Extract the (X, Y) coordinate from the center of the cell holding the provided text.  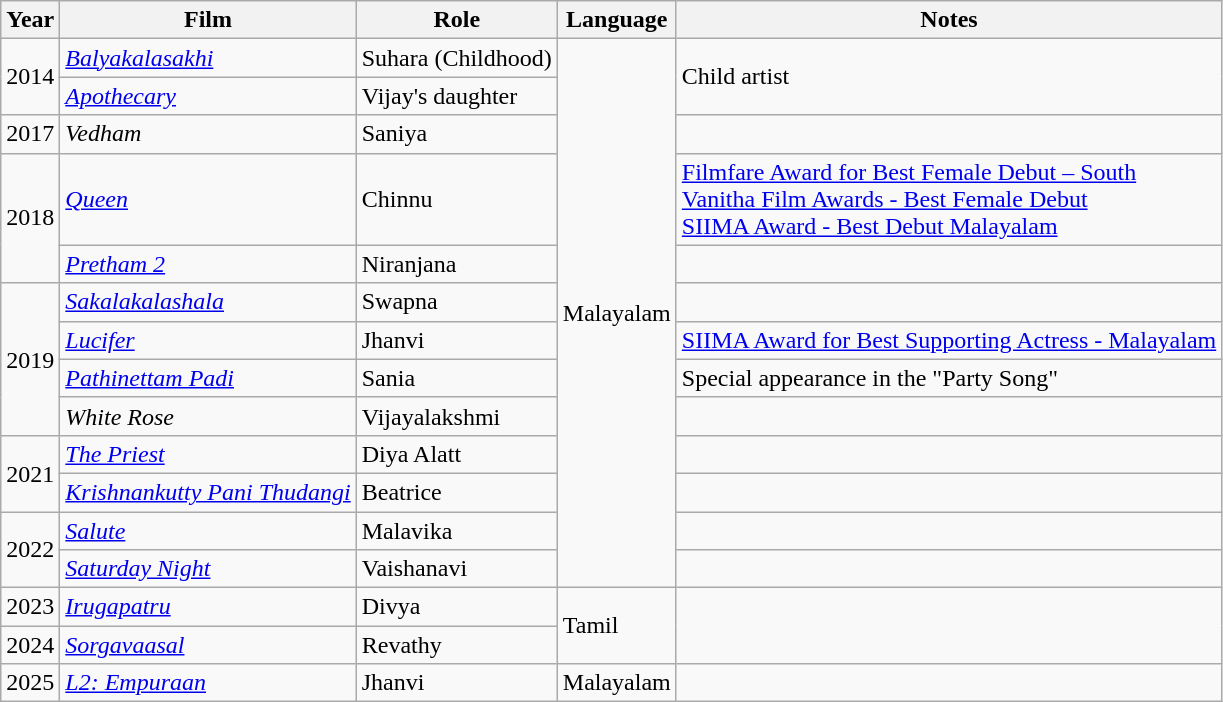
Revathy (456, 645)
2017 (30, 134)
Sorgavaasal (208, 645)
Diya Alatt (456, 454)
Krishnankutty Pani Thudangi (208, 492)
2018 (30, 218)
L2: Empuraan (208, 683)
Vaishanavi (456, 569)
Salute (208, 531)
Vijayalakshmi (456, 416)
Irugapatru (208, 607)
Language (616, 20)
Child artist (948, 77)
Year (30, 20)
Filmfare Award for Best Female Debut – SouthVanitha Film Awards - Best Female DebutSIIMA Award - Best Debut Malayalam (948, 199)
SIIMA Award for Best Supporting Actress - Malayalam (948, 340)
Beatrice (456, 492)
Saturday Night (208, 569)
White Rose (208, 416)
2024 (30, 645)
Vedham (208, 134)
2023 (30, 607)
2014 (30, 77)
Role (456, 20)
Balyakalasakhi (208, 58)
Apothecary (208, 96)
Niranjana (456, 264)
Swapna (456, 302)
Chinnu (456, 199)
Notes (948, 20)
Sakalakalashala (208, 302)
Suhara (Childhood) (456, 58)
Saniya (456, 134)
Tamil (616, 626)
2022 (30, 550)
The Priest (208, 454)
2021 (30, 473)
Queen (208, 199)
Malavika (456, 531)
Pretham 2 (208, 264)
Special appearance in the "Party Song" (948, 378)
Divya (456, 607)
Pathinettam Padi (208, 378)
Film (208, 20)
Vijay's daughter (456, 96)
2025 (30, 683)
2019 (30, 359)
Sania (456, 378)
Lucifer (208, 340)
